Capture the cell that displays the provided text and extract its (x, y) central coordinate. 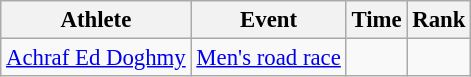
Rank (439, 20)
Athlete (96, 20)
Event (268, 20)
Achraf Ed Doghmy (96, 58)
Time (376, 20)
Men's road race (268, 58)
